For the text-containing cell, return its midpoint in (X, Y) coordinate format. 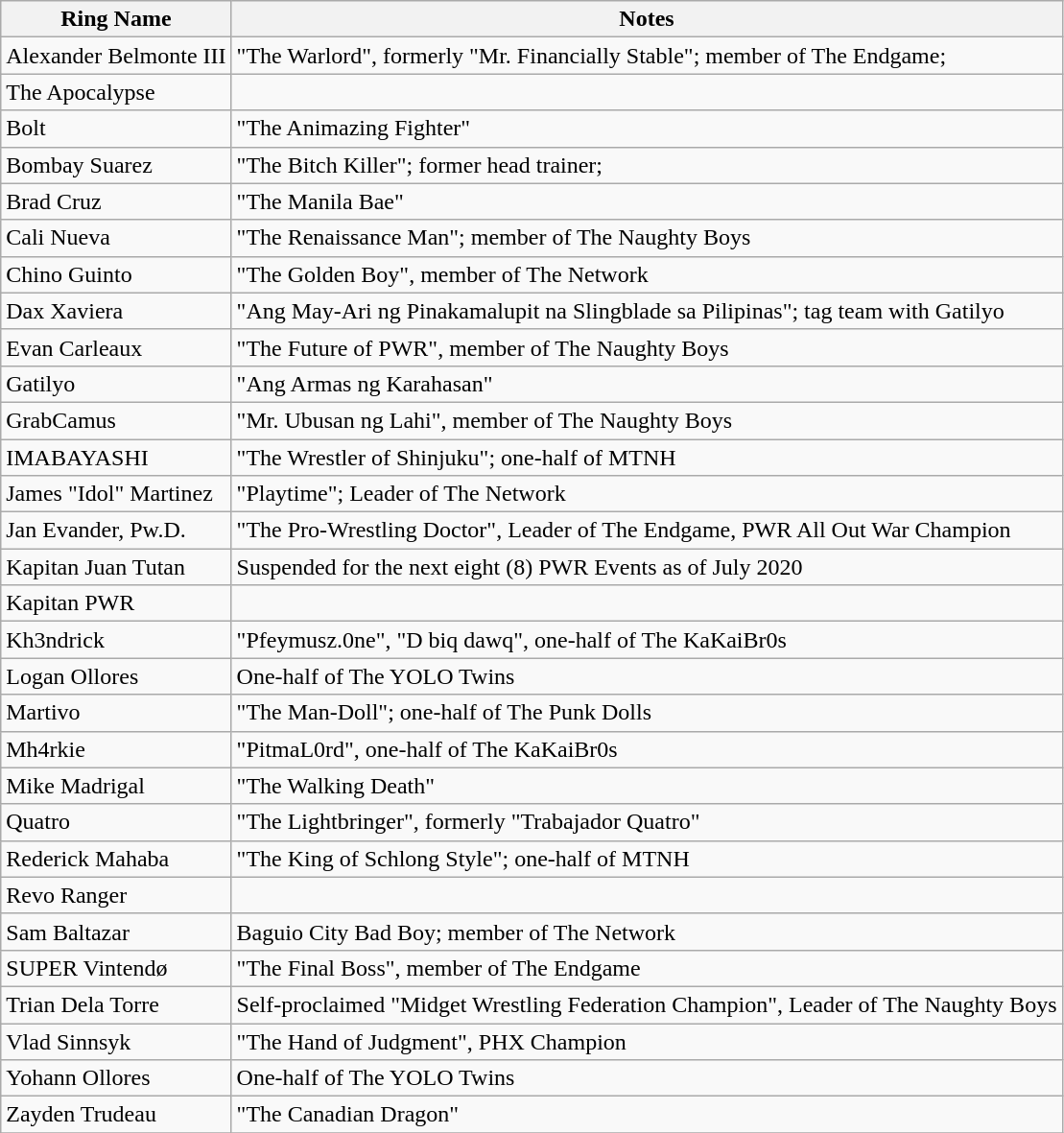
"The King of Schlong Style"; one-half of MTNH (647, 859)
The Apocalypse (116, 92)
GrabCamus (116, 420)
"The Future of PWR", member of The Naughty Boys (647, 347)
"Mr. Ubusan ng Lahi", member of The Naughty Boys (647, 420)
Zayden Trudeau (116, 1115)
"The Warlord", formerly "Mr. Financially Stable"; member of The Endgame; (647, 56)
SUPER Vintendø (116, 968)
Mh4rkie (116, 749)
Bombay Suarez (116, 165)
Kh3ndrick (116, 640)
"PitmaL0rd", one-half of The KaKaiBr0s (647, 749)
"The Walking Death" (647, 786)
Trian Dela Torre (116, 1004)
Kapitan PWR (116, 603)
Mike Madrigal (116, 786)
James "Idol" Martinez (116, 494)
"The Wrestler of Shinjuku"; one-half of MTNH (647, 458)
Jan Evander, Pw.D. (116, 531)
Brad Cruz (116, 201)
Self-proclaimed "Midget Wrestling Federation Champion", Leader of The Naughty Boys (647, 1004)
Martivo (116, 713)
Dax Xaviera (116, 311)
Sam Baltazar (116, 932)
Vlad Sinnsyk (116, 1041)
Suspended for the next eight (8) PWR Events as of July 2020 (647, 567)
Notes (647, 19)
"Pfeymusz.0ne", "D biq dawq", one-half of The KaKaiBr0s (647, 640)
"The Lightbringer", formerly "Trabajador Quatro" (647, 822)
"The Animazing Fighter" (647, 129)
IMABAYASHI (116, 458)
"The Bitch Killer"; former head trainer; (647, 165)
Evan Carleaux (116, 347)
Ring Name (116, 19)
Chino Guinto (116, 274)
"The Golden Boy", member of The Network (647, 274)
Logan Ollores (116, 676)
"Playtime"; Leader of The Network (647, 494)
"The Pro-Wrestling Doctor", Leader of The Endgame, PWR All Out War Champion (647, 531)
"The Canadian Dragon" (647, 1115)
Revo Ranger (116, 895)
Baguio City Bad Boy; member of The Network (647, 932)
"Ang May-Ari ng Pinakamalupit na Slingblade sa Pilipinas"; tag team with Gatilyo (647, 311)
"The Final Boss", member of The Endgame (647, 968)
"Ang Armas ng Karahasan" (647, 384)
"The Man-Doll"; one-half of The Punk Dolls (647, 713)
Alexander Belmonte III (116, 56)
Quatro (116, 822)
"The Hand of Judgment", PHX Champion (647, 1041)
Rederick Mahaba (116, 859)
Yohann Ollores (116, 1078)
"The Renaissance Man"; member of The Naughty Boys (647, 238)
Gatilyo (116, 384)
Cali Nueva (116, 238)
"The Manila Bae" (647, 201)
Kapitan Juan Tutan (116, 567)
Bolt (116, 129)
